Extract the (x, y) coordinate from the center of the cell holding the provided text.  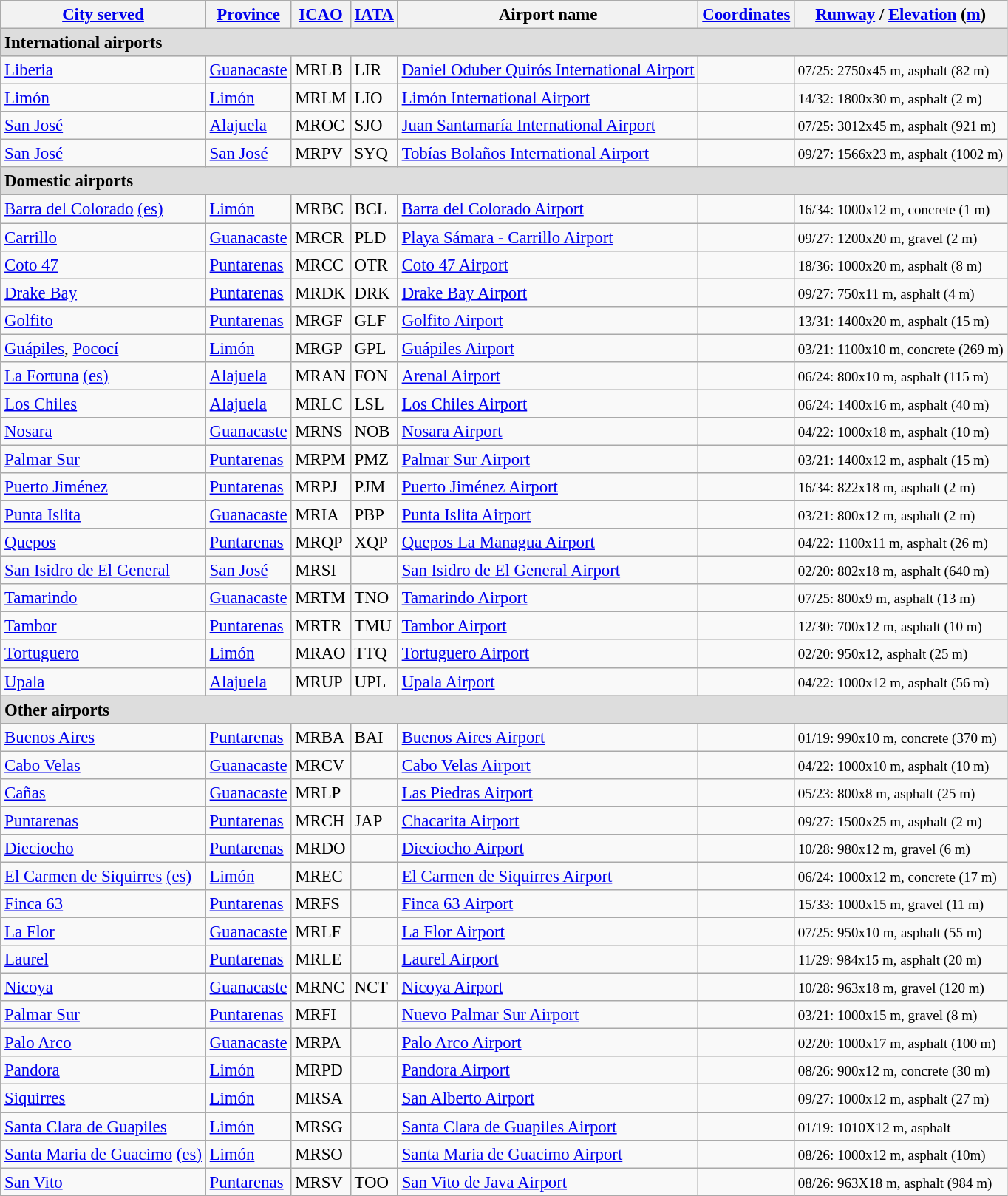
Carrillo (103, 237)
12/30: 700x12 m, asphalt (10 m) (901, 626)
El Carmen de Siquirres Airport (548, 876)
GPL (374, 348)
La Flor Airport (548, 932)
16/34: 822x18 m, asphalt (2 m) (901, 487)
08/26: 900x12 m, concrete (30 m) (901, 1071)
BAI (374, 737)
Pandora Airport (548, 1071)
14/32: 1800x30 m, asphalt (2 m) (901, 98)
MRFS (321, 904)
11/29: 984x15 m, asphalt (20 m) (901, 959)
San Isidro de El General Airport (548, 571)
Puerto Jiménez Airport (548, 487)
Barra del Colorado Airport (548, 209)
Tortuguero Airport (548, 654)
Punta Islita (103, 515)
MRDK (321, 293)
La Fortuna (es) (103, 376)
PJM (374, 487)
NCT (374, 988)
Nuevo Palmar Sur Airport (548, 1015)
01/19: 1010X12 m, asphalt (901, 1127)
06/24: 1400x16 m, asphalt (40 m) (901, 404)
BCL (374, 209)
Coto 47 (103, 265)
OTR (374, 265)
Nosara Airport (548, 432)
MRLE (321, 959)
09/27: 1000x12 m, asphalt (27 m) (901, 1098)
Finca 63 (103, 904)
MRLB (321, 70)
09/27: 1200x20 m, gravel (2 m) (901, 237)
Airport name (548, 15)
MRQP (321, 543)
Siquirres (103, 1098)
Pandora (103, 1071)
MRCH (321, 820)
04/22: 1100x11 m, asphalt (26 m) (901, 543)
Barra del Colorado (es) (103, 209)
MRGF (321, 320)
Palmar Sur Airport (548, 459)
Buenos Aires (103, 737)
Palo Arco (103, 1043)
Quepos (103, 543)
PMZ (374, 459)
LIO (374, 98)
IATA (374, 15)
MRCC (321, 265)
03/21: 800x12 m, asphalt (2 m) (901, 515)
San Vito de Java Airport (548, 1182)
XQP (374, 543)
MRCR (321, 237)
MRTM (321, 598)
02/20: 1000x17 m, asphalt (100 m) (901, 1043)
Liberia (103, 70)
Laurel (103, 959)
Chacarita Airport (548, 820)
MRAO (321, 654)
08/26: 963X18 m, asphalt (984 m) (901, 1182)
SYQ (374, 154)
Nosara (103, 432)
Puerto Jiménez (103, 487)
Los Chiles Airport (548, 404)
Dieciocho Airport (548, 849)
Tamarindo Airport (548, 598)
LSL (374, 404)
Tambor Airport (548, 626)
Daniel Oduber Quirós International Airport (548, 70)
TTQ (374, 654)
MRLP (321, 793)
MRPV (321, 154)
Coto 47 Airport (548, 265)
International airports (504, 43)
03/21: 1100x10 m, concrete (269 m) (901, 348)
MRSV (321, 1182)
09/27: 1566x23 m, asphalt (1002 m) (901, 154)
Upala Airport (548, 682)
07/25: 3012x45 m, asphalt (921 m) (901, 126)
01/19: 990x10 m, concrete (370 m) (901, 737)
Domestic airports (504, 181)
Santa Maria de Guacimo Airport (548, 1154)
15/33: 1000x15 m, gravel (11 m) (901, 904)
San Alberto Airport (548, 1098)
07/25: 2750x45 m, asphalt (82 m) (901, 70)
Santa Clara de Guapiles (103, 1127)
LIR (374, 70)
07/25: 800x9 m, asphalt (13 m) (901, 598)
Santa Maria de Guacimo (es) (103, 1154)
DRK (374, 293)
Drake Bay (103, 293)
TNO (374, 598)
07/25: 950x10 m, asphalt (55 m) (901, 932)
MRGP (321, 348)
Limón International Airport (548, 98)
Juan Santamaría International Airport (548, 126)
04/22: 1000x18 m, asphalt (10 m) (901, 432)
Los Chiles (103, 404)
Guápiles Airport (548, 348)
03/21: 1000x15 m, gravel (8 m) (901, 1015)
Nicoya Airport (548, 988)
GLF (374, 320)
MRBA (321, 737)
08/26: 1000x12 m, asphalt (10m) (901, 1154)
05/23: 800x8 m, asphalt (25 m) (901, 793)
MREC (321, 876)
Tamarindo (103, 598)
MROC (321, 126)
Tambor (103, 626)
San Vito (103, 1182)
09/27: 750x11 m, asphalt (4 m) (901, 293)
Tobías Bolaños International Airport (548, 154)
El Carmen de Siquirres (es) (103, 876)
Buenos Aires Airport (548, 737)
MRBC (321, 209)
Tortuguero (103, 654)
Golfito (103, 320)
13/31: 1400x20 m, asphalt (15 m) (901, 320)
San Isidro de El General (103, 571)
10/28: 980x12 m, gravel (6 m) (901, 849)
Palo Arco Airport (548, 1043)
PLD (374, 237)
06/24: 800x10 m, asphalt (115 m) (901, 376)
04/22: 1000x10 m, asphalt (10 m) (901, 765)
JAP (374, 820)
Las Piedras Airport (548, 793)
MRPD (321, 1071)
MRLM (321, 98)
MRLC (321, 404)
La Flor (103, 932)
MRCV (321, 765)
Guápiles, Pococí (103, 348)
02/20: 802x18 m, asphalt (640 m) (901, 571)
UPL (374, 682)
ICAO (321, 15)
Cabo Velas Airport (548, 765)
Cabo Velas (103, 765)
02/20: 950x12, asphalt (25 m) (901, 654)
FON (374, 376)
MRNS (321, 432)
MRAN (321, 376)
SJO (374, 126)
MRTR (321, 626)
Other airports (504, 710)
Nicoya (103, 988)
MRNC (321, 988)
TMU (374, 626)
Drake Bay Airport (548, 293)
Santa Clara de Guapiles Airport (548, 1127)
MRSO (321, 1154)
03/21: 1400x12 m, asphalt (15 m) (901, 459)
MRSG (321, 1127)
16/34: 1000x12 m, concrete (1 m) (901, 209)
Runway / Elevation (m) (901, 15)
Province (248, 15)
10/28: 963x18 m, gravel (120 m) (901, 988)
City served (103, 15)
Laurel Airport (548, 959)
Quepos La Managua Airport (548, 543)
MRIA (321, 515)
PBP (374, 515)
09/27: 1500x25 m, asphalt (2 m) (901, 820)
MRLF (321, 932)
Finca 63 Airport (548, 904)
Upala (103, 682)
MRSA (321, 1098)
Arenal Airport (548, 376)
Golfito Airport (548, 320)
MRSI (321, 571)
Playa Sámara - Carrillo Airport (548, 237)
MRPJ (321, 487)
06/24: 1000x12 m, concrete (17 m) (901, 876)
MRFI (321, 1015)
04/22: 1000x12 m, asphalt (56 m) (901, 682)
NOB (374, 432)
MRUP (321, 682)
MRDO (321, 849)
Punta Islita Airport (548, 515)
MRPM (321, 459)
Cañas (103, 793)
TOO (374, 1182)
Coordinates (746, 15)
MRPA (321, 1043)
18/36: 1000x20 m, asphalt (8 m) (901, 265)
Dieciocho (103, 849)
